Determine the [X, Y] coordinate at the center of the cell enclosing the given text.  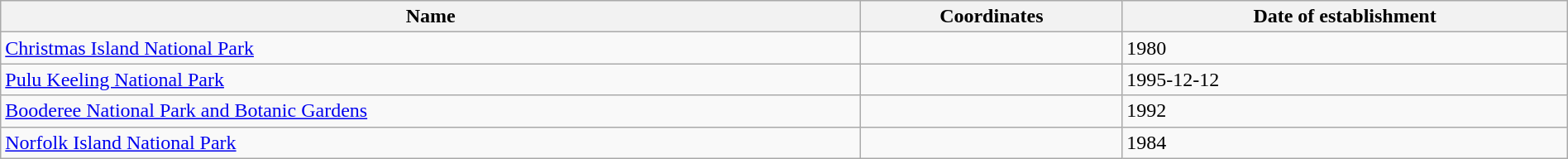
1980 [1345, 48]
1995-12-12 [1345, 79]
1992 [1345, 111]
Coordinates [992, 17]
Date of establishment [1345, 17]
Christmas Island National Park [431, 48]
1984 [1345, 142]
Booderee National Park and Botanic Gardens [431, 111]
Name [431, 17]
Norfolk Island National Park [431, 142]
Pulu Keeling National Park [431, 79]
